Pinpoint the cell where the given text exists, returning its (x, y) midpoint coordinate. 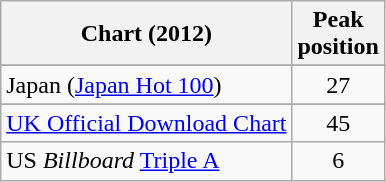
27 (338, 85)
US Billboard Triple A (146, 161)
Peakposition (338, 34)
Japan (Japan Hot 100) (146, 85)
UK Official Download Chart (146, 123)
6 (338, 161)
Chart (2012) (146, 34)
45 (338, 123)
